Identify which cell holds the provided text, then report its [X, Y] central coordinate. 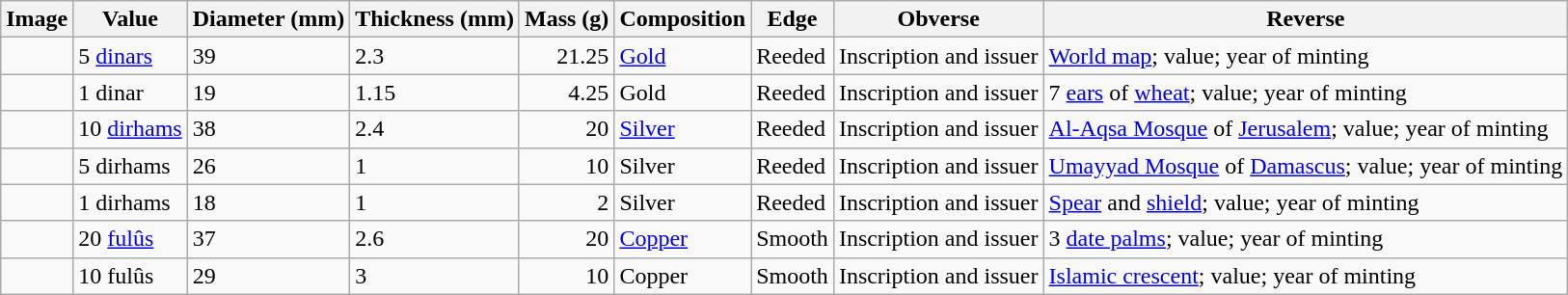
Composition [683, 19]
10 dirhams [130, 129]
19 [268, 93]
3 [435, 276]
20 fulûs [130, 239]
World map; value; year of minting [1306, 56]
38 [268, 129]
Reverse [1306, 19]
2 [566, 202]
Value [130, 19]
37 [268, 239]
Spear and shield; value; year of minting [1306, 202]
5 dirhams [130, 166]
10 fulûs [130, 276]
2.4 [435, 129]
39 [268, 56]
1.15 [435, 93]
Thickness (mm) [435, 19]
29 [268, 276]
Umayyad Mosque of Damascus; value; year of minting [1306, 166]
2.3 [435, 56]
18 [268, 202]
Image [37, 19]
4.25 [566, 93]
Islamic crescent; value; year of minting [1306, 276]
Edge [793, 19]
5 dinars [130, 56]
1 dinar [130, 93]
Mass (g) [566, 19]
7 ears of wheat; value; year of minting [1306, 93]
Obverse [938, 19]
Al-Aqsa Mosque of Jerusalem; value; year of minting [1306, 129]
21.25 [566, 56]
26 [268, 166]
2.6 [435, 239]
1 dirhams [130, 202]
Diameter (mm) [268, 19]
3 date palms; value; year of minting [1306, 239]
